Return the (X, Y) coordinate for the center point of the cell that contains the specified text.  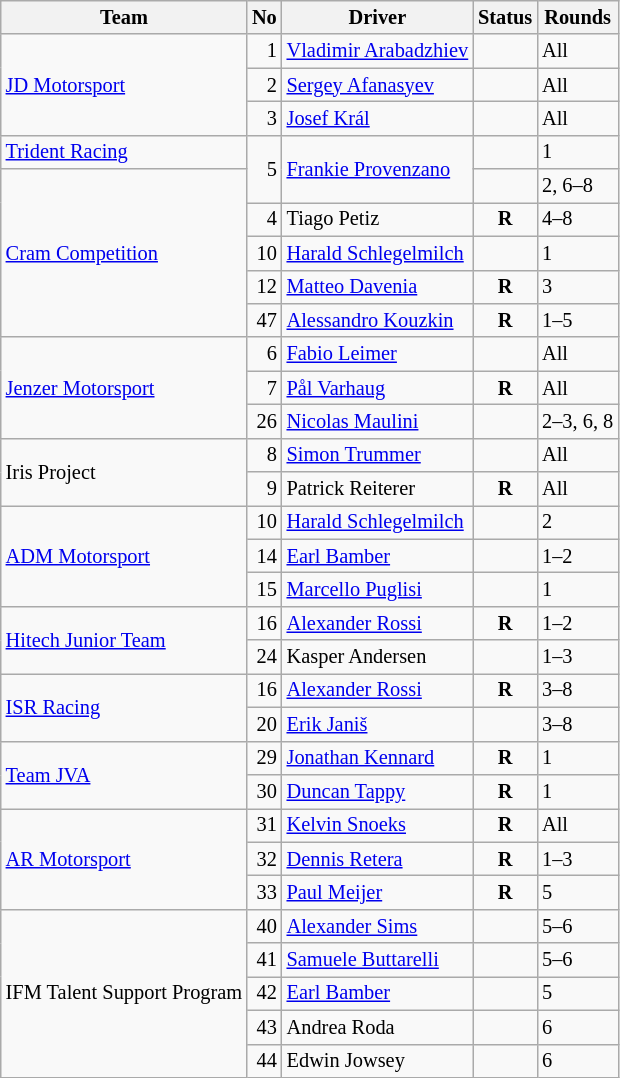
Simon Trummer (378, 455)
Status (505, 17)
9 (264, 489)
Tiago Petiz (378, 219)
Iris Project (124, 472)
Duncan Tappy (378, 791)
Kasper Andersen (378, 657)
Hitech Junior Team (124, 640)
IFM Talent Support Program (124, 993)
42 (264, 993)
43 (264, 1027)
32 (264, 859)
JD Motorsport (124, 84)
Cram Competition (124, 253)
Alessandro Kouzkin (378, 320)
14 (264, 556)
Paul Meijer (378, 892)
Team (124, 17)
Nicolas Maulini (378, 421)
1–5 (578, 320)
Matteo Davenia (378, 287)
Jonathan Kennard (378, 758)
Frankie Provenzano (378, 168)
33 (264, 892)
24 (264, 657)
4–8 (578, 219)
41 (264, 960)
No (264, 17)
AR Motorsport (124, 858)
Jenzer Motorsport (124, 388)
15 (264, 589)
Samuele Buttarelli (378, 960)
7 (264, 388)
Erik Janiš (378, 724)
Andrea Roda (378, 1027)
Sergey Afanasyev (378, 85)
47 (264, 320)
Trident Racing (124, 152)
Alexander Sims (378, 926)
Marcello Puglisi (378, 589)
Driver (378, 17)
Vladimir Arabadzhiev (378, 51)
Fabio Leimer (378, 354)
Pål Varhaug (378, 388)
2, 6–8 (578, 186)
ADM Motorsport (124, 556)
44 (264, 1061)
8 (264, 455)
Josef Král (378, 118)
31 (264, 825)
Rounds (578, 17)
12 (264, 287)
Patrick Reiterer (378, 489)
40 (264, 926)
30 (264, 791)
2–3, 6, 8 (578, 421)
Team JVA (124, 774)
20 (264, 724)
Edwin Jowsey (378, 1061)
ISR Racing (124, 706)
4 (264, 219)
26 (264, 421)
29 (264, 758)
Kelvin Snoeks (378, 825)
Dennis Retera (378, 859)
